Find where the given text appears and provide that cell's center as [X, Y] coordinate. 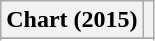
Chart (2015) [72, 20]
